Output the [x, y] coordinate of the center of the cell containing the given text.  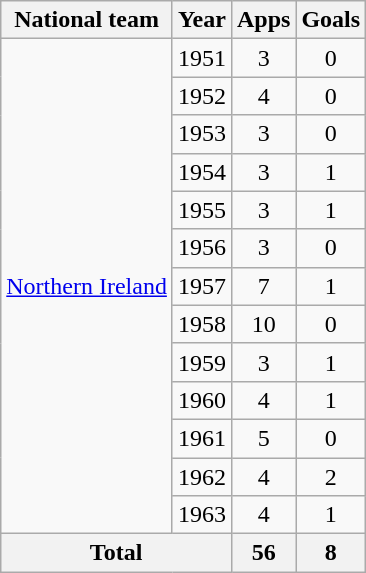
Goals [331, 20]
1963 [202, 515]
1956 [202, 248]
56 [263, 553]
10 [263, 324]
1952 [202, 96]
1953 [202, 134]
1955 [202, 210]
5 [263, 438]
1951 [202, 58]
Total [116, 553]
7 [263, 286]
Year [202, 20]
1962 [202, 477]
1959 [202, 362]
8 [331, 553]
National team [87, 20]
1957 [202, 286]
1960 [202, 400]
Northern Ireland [87, 286]
Apps [263, 20]
2 [331, 477]
1954 [202, 172]
1958 [202, 324]
1961 [202, 438]
